Extract the (X, Y) coordinate from the center of the cell holding the provided text.  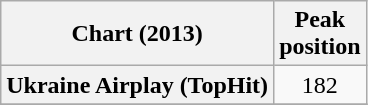
182 (320, 85)
Ukraine Airplay (TopHit) (138, 85)
Peakposition (320, 34)
Chart (2013) (138, 34)
